Pinpoint the cell where the given text exists, returning its [x, y] midpoint coordinate. 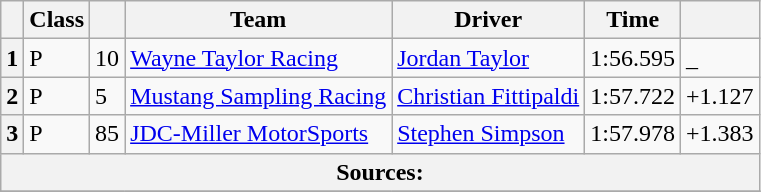
Wayne Taylor Racing [258, 58]
JDC-Miller MotorSports [258, 134]
Jordan Taylor [488, 58]
2 [12, 96]
1:56.595 [633, 58]
1:57.978 [633, 134]
Driver [488, 20]
Mustang Sampling Racing [258, 96]
Christian Fittipaldi [488, 96]
Sources: [380, 172]
Time [633, 20]
1 [12, 58]
3 [12, 134]
Team [258, 20]
_ [720, 58]
5 [108, 96]
85 [108, 134]
+1.383 [720, 134]
1:57.722 [633, 96]
Class [57, 20]
Stephen Simpson [488, 134]
+1.127 [720, 96]
10 [108, 58]
